Provide the (X, Y) coordinate of the cell's center where the given text is located.  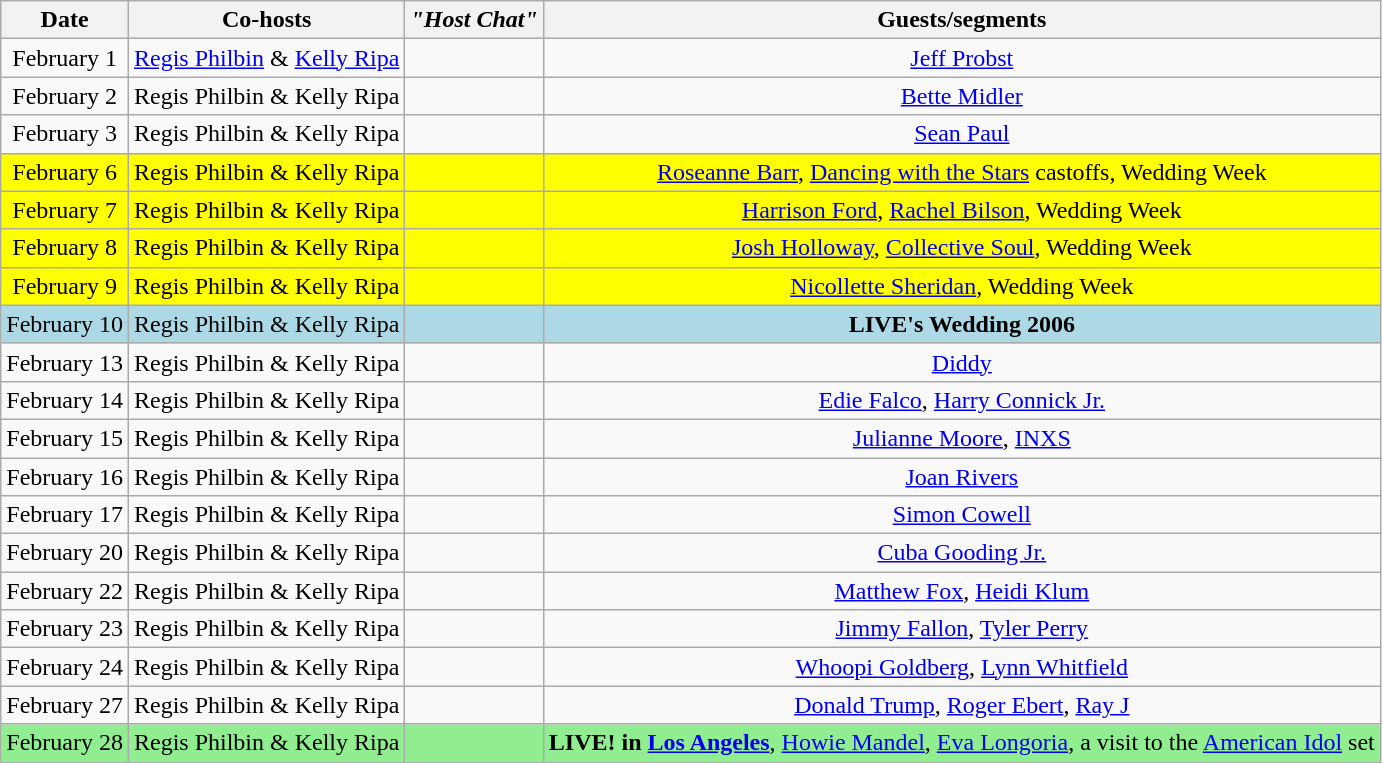
Harrison Ford, Rachel Bilson, Wedding Week (962, 210)
February 7 (65, 210)
February 16 (65, 477)
February 13 (65, 362)
Josh Holloway, Collective Soul, Wedding Week (962, 248)
Jimmy Fallon, Tyler Perry (962, 629)
February 8 (65, 248)
Jeff Probst (962, 58)
February 22 (65, 591)
February 1 (65, 58)
Nicollette Sheridan, Wedding Week (962, 286)
Joan Rivers (962, 477)
LIVE! in Los Angeles, Howie Mandel, Eva Longoria, a visit to the American Idol set (962, 743)
Date (65, 20)
Diddy (962, 362)
Julianne Moore, INXS (962, 438)
February 14 (65, 400)
Donald Trump, Roger Ebert, Ray J (962, 705)
February 20 (65, 553)
Matthew Fox, Heidi Klum (962, 591)
Whoopi Goldberg, Lynn Whitfield (962, 667)
February 27 (65, 705)
Bette Midler (962, 96)
Edie Falco, Harry Connick Jr. (962, 400)
February 10 (65, 324)
Co-hosts (266, 20)
February 24 (65, 667)
"Host Chat" (474, 20)
February 28 (65, 743)
February 9 (65, 286)
February 2 (65, 96)
February 6 (65, 172)
Cuba Gooding Jr. (962, 553)
February 23 (65, 629)
February 3 (65, 134)
February 17 (65, 515)
Simon Cowell (962, 515)
Roseanne Barr, Dancing with the Stars castoffs, Wedding Week (962, 172)
Guests/segments (962, 20)
February 15 (65, 438)
Sean Paul (962, 134)
LIVE's Wedding 2006 (962, 324)
